Output the (X, Y) coordinate of the center of the cell containing the given text.  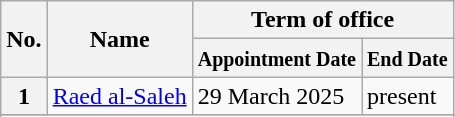
Raed al-Saleh (120, 96)
29 March 2025 (276, 96)
Appointment Date (276, 58)
Name (120, 39)
present (408, 96)
Term of office (322, 20)
No. (24, 39)
1 (24, 96)
End Date (408, 58)
